Detect which cell encompasses the target text, then output its [X, Y] center coordinate. 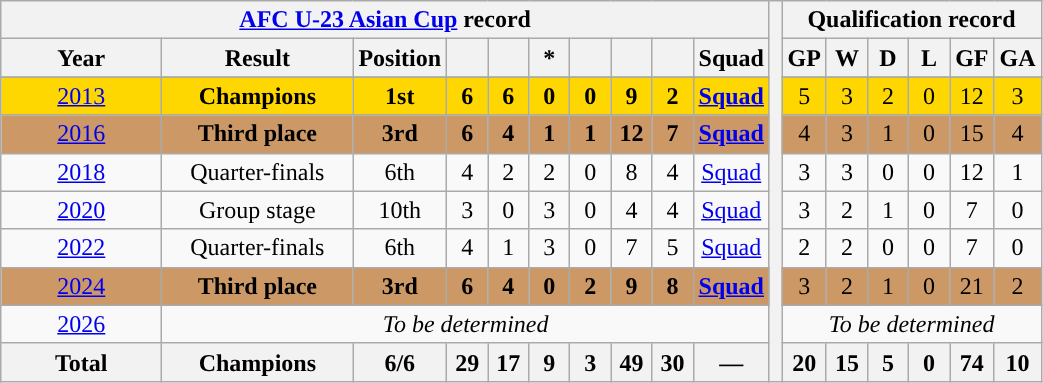
Result [258, 58]
1st [400, 96]
Position [400, 58]
6/6 [400, 362]
Year [82, 58]
L [930, 58]
AFC U-23 Asian Cup record [386, 20]
17 [508, 362]
2016 [82, 134]
2026 [82, 324]
* [550, 58]
10 [1018, 362]
Total [82, 362]
21 [972, 286]
49 [632, 362]
30 [672, 362]
— [731, 362]
GP [804, 58]
D [888, 58]
10th [400, 210]
GA [1018, 58]
2018 [82, 172]
Qualification record [912, 20]
2020 [82, 210]
Group stage [258, 210]
20 [804, 362]
74 [972, 362]
2013 [82, 96]
W [846, 58]
29 [468, 362]
2024 [82, 286]
GF [972, 58]
2022 [82, 248]
